Identify which cell holds the provided text, then report its [x, y] central coordinate. 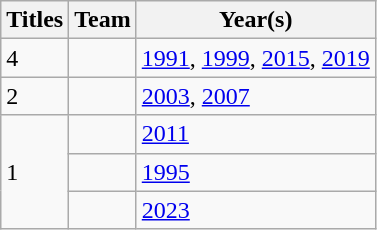
2003, 2007 [256, 96]
2011 [256, 134]
Team [103, 20]
1995 [256, 172]
Year(s) [256, 20]
Titles [35, 20]
2023 [256, 210]
1991, 1999, 2015, 2019 [256, 58]
2 [35, 96]
1 [35, 172]
4 [35, 58]
